Find where the given text appears and provide that cell's center as (x, y) coordinate. 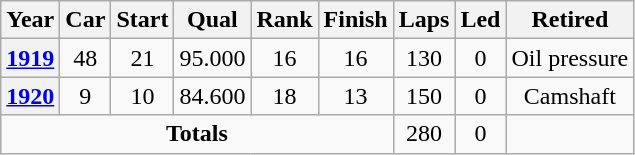
Year (30, 20)
130 (424, 58)
150 (424, 96)
21 (142, 58)
95.000 (212, 58)
280 (424, 134)
10 (142, 96)
13 (356, 96)
Led (480, 20)
Start (142, 20)
1920 (30, 96)
Rank (284, 20)
Laps (424, 20)
9 (86, 96)
Oil pressure (570, 58)
Retired (570, 20)
Qual (212, 20)
Finish (356, 20)
Car (86, 20)
18 (284, 96)
84.600 (212, 96)
Totals (197, 134)
Camshaft (570, 96)
1919 (30, 58)
48 (86, 58)
